Provide the [x, y] coordinate of the cell's center where the given text is located.  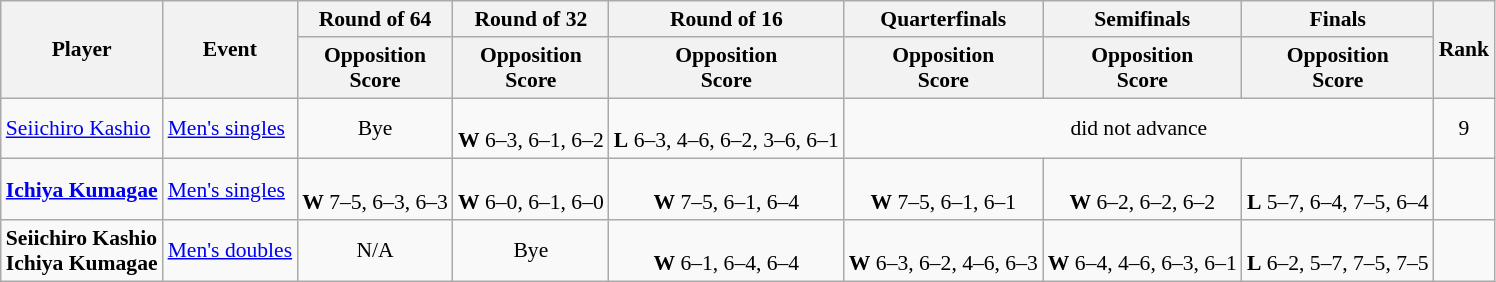
Semifinals [1142, 19]
Round of 16 [726, 19]
Seiichiro Kashio [82, 128]
Finals [1338, 19]
N/A [375, 250]
Round of 32 [531, 19]
W 7–5, 6–1, 6–1 [944, 190]
W 6–1, 6–4, 6–4 [726, 250]
Event [230, 50]
Men's doubles [230, 250]
9 [1464, 128]
Quarterfinals [944, 19]
Round of 64 [375, 19]
W 6–0, 6–1, 6–0 [531, 190]
L 6–3, 4–6, 6–2, 3–6, 6–1 [726, 128]
L 6–2, 5–7, 7–5, 7–5 [1338, 250]
W 6–3, 6–2, 4–6, 6–3 [944, 250]
Rank [1464, 50]
W 6–4, 4–6, 6–3, 6–1 [1142, 250]
Seiichiro Kashio Ichiya Kumagae [82, 250]
L 5–7, 6–4, 7–5, 6–4 [1338, 190]
W 6–3, 6–1, 6–2 [531, 128]
W 6–2, 6–2, 6–2 [1142, 190]
W 7–5, 6–3, 6–3 [375, 190]
Player [82, 50]
Ichiya Kumagae [82, 190]
W 7–5, 6–1, 6–4 [726, 190]
did not advance [1139, 128]
